Pinpoint the cell where the given text exists, returning its [x, y] midpoint coordinate. 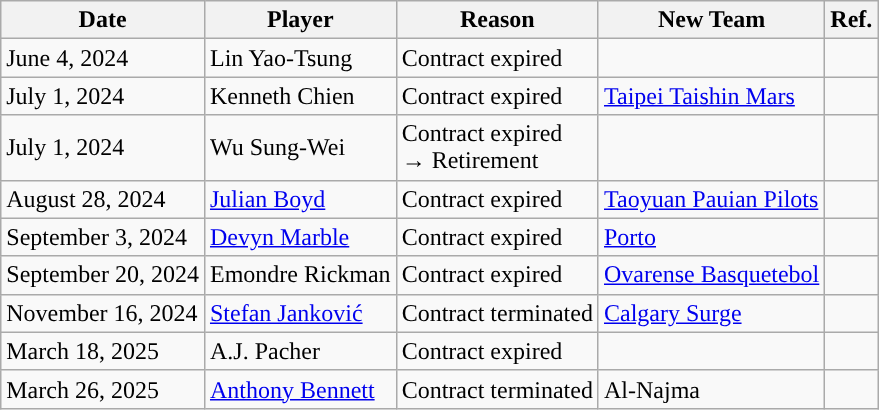
Lin Yao-Tsung [300, 58]
September 20, 2024 [103, 275]
Contract expired→ Retirement [497, 148]
Date [103, 20]
March 26, 2025 [103, 389]
Devyn Marble [300, 237]
Al-Najma [711, 389]
Ovarense Basquetebol [711, 275]
June 4, 2024 [103, 58]
Ref. [852, 20]
August 28, 2024 [103, 199]
Kenneth Chien [300, 96]
March 18, 2025 [103, 351]
Porto [711, 237]
Calgary Surge [711, 313]
New Team [711, 20]
Reason [497, 20]
Wu Sung-Wei [300, 148]
Player [300, 20]
Emondre Rickman [300, 275]
Anthony Bennett [300, 389]
November 16, 2024 [103, 313]
Taipei Taishin Mars [711, 96]
A.J. Pacher [300, 351]
September 3, 2024 [103, 237]
Julian Boyd [300, 199]
Stefan Janković [300, 313]
Taoyuan Pauian Pilots [711, 199]
